Determine the (X, Y) coordinate at the center of the cell enclosing the given text.  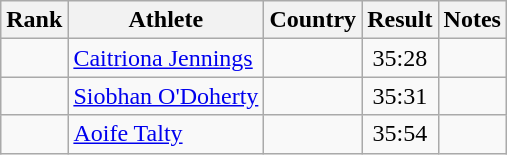
Result (400, 20)
Caitriona Jennings (166, 58)
35:31 (400, 96)
Aoife Talty (166, 134)
Notes (472, 20)
Country (313, 20)
Rank (34, 20)
Siobhan O'Doherty (166, 96)
Athlete (166, 20)
35:28 (400, 58)
35:54 (400, 134)
